Scan for the cell matching the given text and deliver its (x, y) coordinate at center. 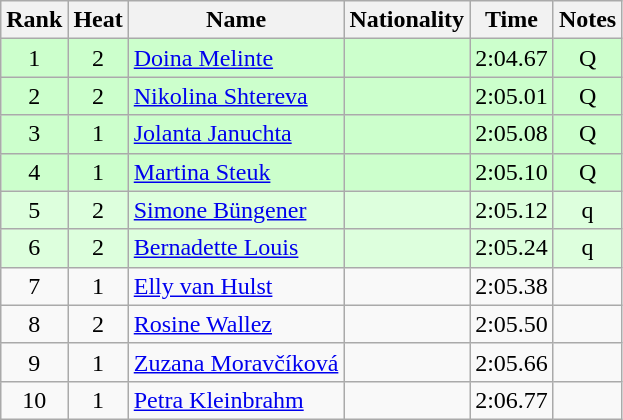
2:06.77 (512, 400)
Doina Melinte (236, 58)
Notes (587, 20)
Elly van Hulst (236, 286)
Name (236, 20)
2:05.12 (512, 210)
2:04.67 (512, 58)
Nikolina Shtereva (236, 96)
4 (34, 172)
Simone Büngener (236, 210)
Zuzana Moravčíková (236, 362)
2:05.66 (512, 362)
3 (34, 134)
8 (34, 324)
2:05.01 (512, 96)
Heat (98, 20)
Nationality (407, 20)
2:05.24 (512, 248)
10 (34, 400)
2:05.08 (512, 134)
7 (34, 286)
Time (512, 20)
2:05.38 (512, 286)
Petra Kleinbrahm (236, 400)
6 (34, 248)
Jolanta Januchta (236, 134)
2:05.50 (512, 324)
Martina Steuk (236, 172)
Bernadette Louis (236, 248)
Rank (34, 20)
2:05.10 (512, 172)
5 (34, 210)
Rosine Wallez (236, 324)
9 (34, 362)
